Capture the cell that displays the provided text and extract its (x, y) central coordinate. 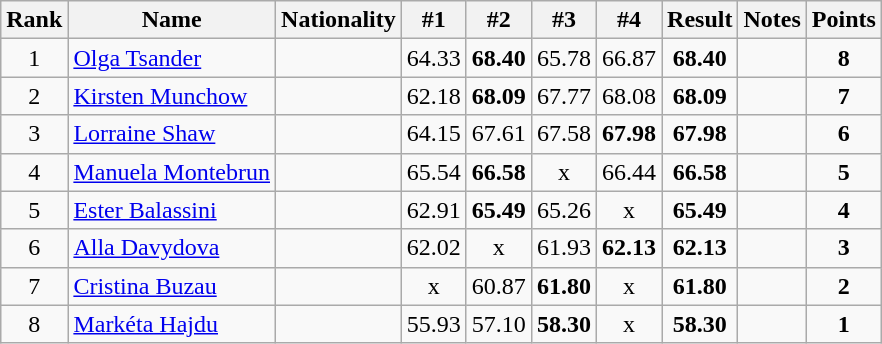
61.93 (564, 248)
65.26 (564, 210)
Rank (34, 20)
#4 (628, 20)
Name (172, 20)
Markéta Hajdu (172, 324)
66.44 (628, 172)
65.78 (564, 58)
65.54 (434, 172)
Manuela Montebrun (172, 172)
Alla Davydova (172, 248)
62.18 (434, 96)
Result (700, 20)
Notes (772, 20)
#2 (498, 20)
Points (844, 20)
68.08 (628, 96)
57.10 (498, 324)
67.58 (564, 134)
Olga Tsander (172, 58)
Ester Balassini (172, 210)
Kirsten Munchow (172, 96)
67.77 (564, 96)
#1 (434, 20)
62.02 (434, 248)
60.87 (498, 286)
66.87 (628, 58)
#3 (564, 20)
Lorraine Shaw (172, 134)
Nationality (339, 20)
64.33 (434, 58)
62.91 (434, 210)
55.93 (434, 324)
67.61 (498, 134)
64.15 (434, 134)
Cristina Buzau (172, 286)
